Extract the (x, y) coordinate from the center of the cell holding the provided text.  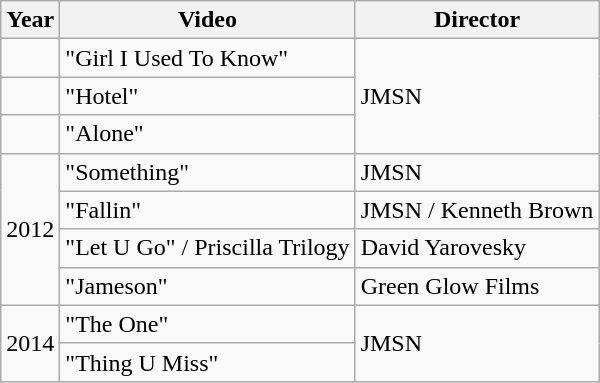
Year (30, 20)
David Yarovesky (477, 248)
2014 (30, 343)
JMSN / Kenneth Brown (477, 210)
Video (208, 20)
"Girl I Used To Know" (208, 58)
Director (477, 20)
"Jameson" (208, 286)
"The One" (208, 324)
Green Glow Films (477, 286)
"Let U Go" / Priscilla Trilogy (208, 248)
"Thing U Miss" (208, 362)
"Something" (208, 172)
2012 (30, 229)
"Hotel" (208, 96)
"Fallin" (208, 210)
"Alone" (208, 134)
